Provide the [X, Y] coordinate of the cell's center where the given text is located.  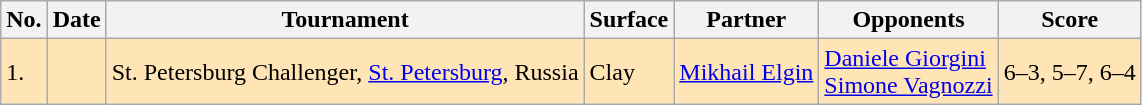
No. [24, 20]
Daniele Giorgini Simone Vagnozzi [908, 72]
Tournament [345, 20]
Date [76, 20]
Surface [629, 20]
Opponents [908, 20]
Clay [629, 72]
6–3, 5–7, 6–4 [1070, 72]
Score [1070, 20]
Partner [746, 20]
Mikhail Elgin [746, 72]
St. Petersburg Challenger, St. Petersburg, Russia [345, 72]
1. [24, 72]
